Return the [x, y] coordinate for the center point of the cell that contains the specified text.  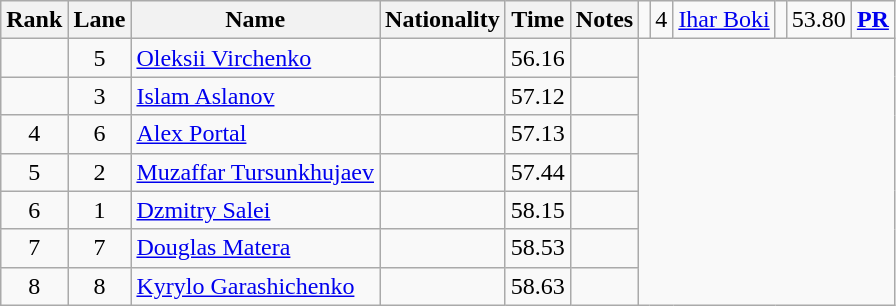
57.44 [538, 172]
58.15 [538, 210]
Time [538, 20]
PR [872, 20]
Dzmitry Salei [256, 210]
Islam Aslanov [256, 96]
1 [100, 210]
57.13 [538, 134]
Notes [604, 20]
Alex Portal [256, 134]
Douglas Matera [256, 248]
57.12 [538, 96]
3 [100, 96]
53.80 [818, 20]
Muzaffar Tursunkhujaev [256, 172]
Oleksii Virchenko [256, 58]
Nationality [443, 20]
Lane [100, 20]
Rank [34, 20]
Ihar Boki [724, 20]
56.16 [538, 58]
Name [256, 20]
2 [100, 172]
Kyrylo Garashichenko [256, 286]
58.63 [538, 286]
58.53 [538, 248]
